For the text-containing cell, return its midpoint in [X, Y] coordinate format. 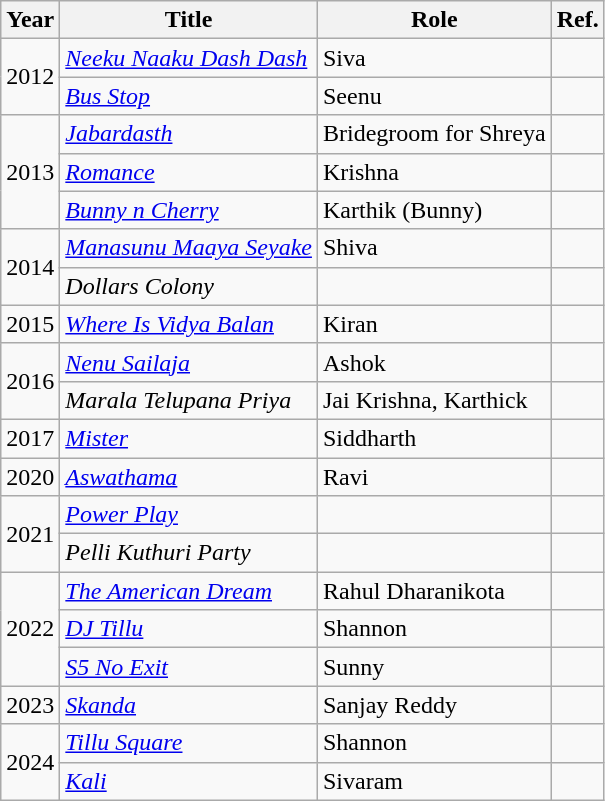
Sivaram [434, 781]
2020 [30, 477]
Krishna [434, 172]
2023 [30, 705]
Mister [189, 438]
Romance [189, 172]
2015 [30, 324]
Bridegroom for Shreya [434, 134]
2021 [30, 534]
Neeku Naaku Dash Dash [189, 58]
Dollars Colony [189, 286]
Jabardasth [189, 134]
2024 [30, 762]
Tillu Square [189, 743]
Nenu Sailaja [189, 362]
Seenu [434, 96]
2022 [30, 629]
Title [189, 20]
DJ Tillu [189, 629]
Ref. [578, 20]
Ashok [434, 362]
Jai Krishna, Karthick [434, 400]
Skanda [189, 705]
Karthik (Bunny) [434, 210]
Rahul Dharanikota [434, 591]
Kiran [434, 324]
Sanjay Reddy [434, 705]
Bunny n Cherry [189, 210]
Marala Telupana Priya [189, 400]
Where Is Vidya Balan [189, 324]
Siva [434, 58]
2017 [30, 438]
Shiva [434, 248]
Year [30, 20]
Role [434, 20]
Sunny [434, 667]
2012 [30, 77]
Pelli Kuthuri Party [189, 553]
S5 No Exit [189, 667]
Siddharth [434, 438]
2016 [30, 381]
Power Play [189, 515]
The American Dream [189, 591]
2014 [30, 267]
Manasunu Maaya Seyake [189, 248]
2013 [30, 172]
Bus Stop [189, 96]
Ravi [434, 477]
Kali [189, 781]
Aswathama [189, 477]
